Extract the [X, Y] coordinate from the center of the cell holding the provided text.  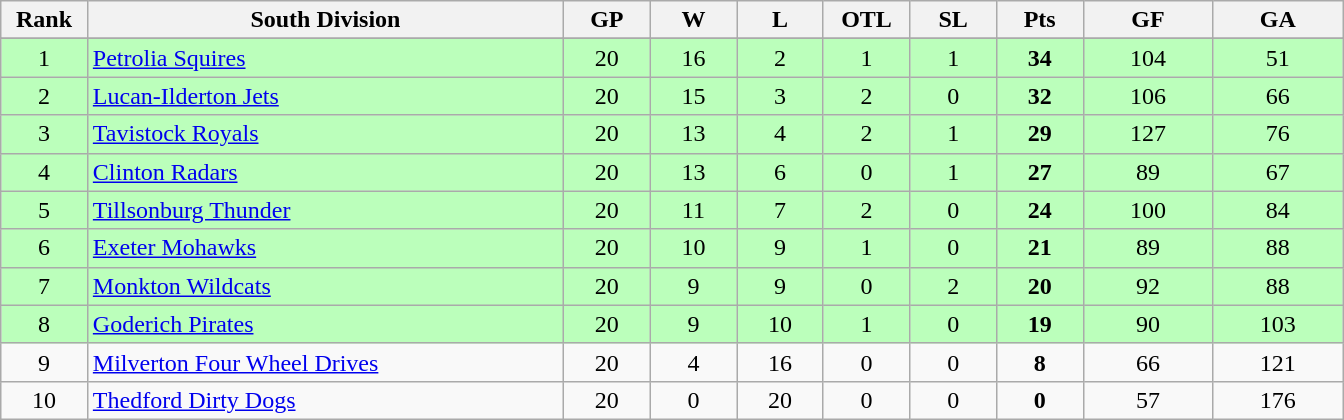
Pts [1040, 20]
15 [694, 96]
Goderich Pirates [325, 324]
Exeter Mohawks [325, 248]
Rank [44, 20]
Tillsonburg Thunder [325, 210]
GA [1278, 20]
176 [1278, 400]
84 [1278, 210]
29 [1040, 134]
67 [1278, 172]
Clinton Radars [325, 172]
76 [1278, 134]
Monkton Wildcats [325, 286]
Milverton Four Wheel Drives [325, 362]
5 [44, 210]
34 [1040, 58]
127 [1148, 134]
South Division [325, 20]
Petrolia Squires [325, 58]
W [694, 20]
92 [1148, 286]
24 [1040, 210]
90 [1148, 324]
GP [608, 20]
100 [1148, 210]
121 [1278, 362]
OTL [866, 20]
L [780, 20]
51 [1278, 58]
Tavistock Royals [325, 134]
Lucan-Ilderton Jets [325, 96]
32 [1040, 96]
57 [1148, 400]
21 [1040, 248]
19 [1040, 324]
106 [1148, 96]
27 [1040, 172]
104 [1148, 58]
GF [1148, 20]
SL [954, 20]
103 [1278, 324]
11 [694, 210]
Thedford Dirty Dogs [325, 400]
